Determine the [X, Y] coordinate at the center of the cell enclosing the given text.  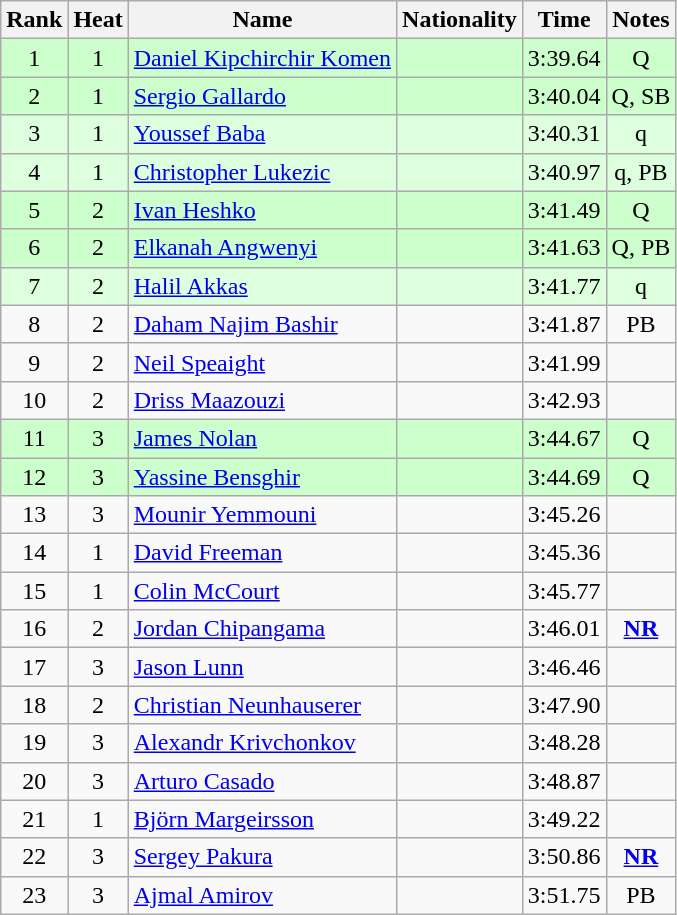
James Nolan [262, 438]
Daham Najim Bashir [262, 324]
Sergio Gallardo [262, 96]
3:45.77 [564, 591]
Neil Speaight [262, 362]
Halil Akkas [262, 286]
Mounir Yemmouni [262, 515]
Elkanah Angwenyi [262, 248]
3:41.63 [564, 248]
3:40.97 [564, 172]
3:41.77 [564, 286]
Nationality [460, 20]
Christopher Lukezic [262, 172]
22 [34, 857]
11 [34, 438]
21 [34, 819]
8 [34, 324]
Time [564, 20]
3:40.31 [564, 134]
Jordan Chipangama [262, 629]
Jason Lunn [262, 667]
12 [34, 477]
Daniel Kipchirchir Komen [262, 58]
3:44.67 [564, 438]
Yassine Bensghir [262, 477]
q, PB [641, 172]
19 [34, 743]
Q, PB [641, 248]
3:46.46 [564, 667]
Driss Maazouzi [262, 400]
20 [34, 781]
9 [34, 362]
Arturo Casado [262, 781]
23 [34, 895]
3:46.01 [564, 629]
Rank [34, 20]
Youssef Baba [262, 134]
Alexandr Krivchonkov [262, 743]
5 [34, 210]
3:45.26 [564, 515]
Heat [98, 20]
6 [34, 248]
3:40.04 [564, 96]
3:41.87 [564, 324]
Sergey Pakura [262, 857]
Colin McCourt [262, 591]
Ivan Heshko [262, 210]
3:42.93 [564, 400]
Q, SB [641, 96]
3:44.69 [564, 477]
7 [34, 286]
10 [34, 400]
3:48.28 [564, 743]
17 [34, 667]
Notes [641, 20]
3:41.99 [564, 362]
13 [34, 515]
18 [34, 705]
3:39.64 [564, 58]
Name [262, 20]
14 [34, 553]
16 [34, 629]
3:45.36 [564, 553]
4 [34, 172]
Ajmal Amirov [262, 895]
3:51.75 [564, 895]
Christian Neunhauserer [262, 705]
3:47.90 [564, 705]
3:49.22 [564, 819]
Björn Margeirsson [262, 819]
3:41.49 [564, 210]
15 [34, 591]
David Freeman [262, 553]
3:48.87 [564, 781]
3:50.86 [564, 857]
